Provide the (x, y) coordinate of the cell's center where the given text is located.  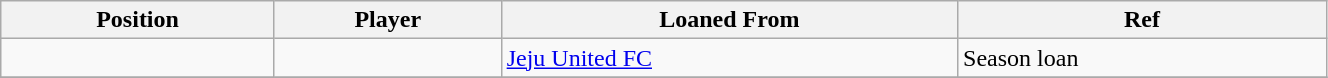
Ref (1142, 20)
Position (138, 20)
Season loan (1142, 58)
Jeju United FC (729, 58)
Loaned From (729, 20)
Player (388, 20)
